Extract the (X, Y) coordinate from the center of the cell holding the provided text.  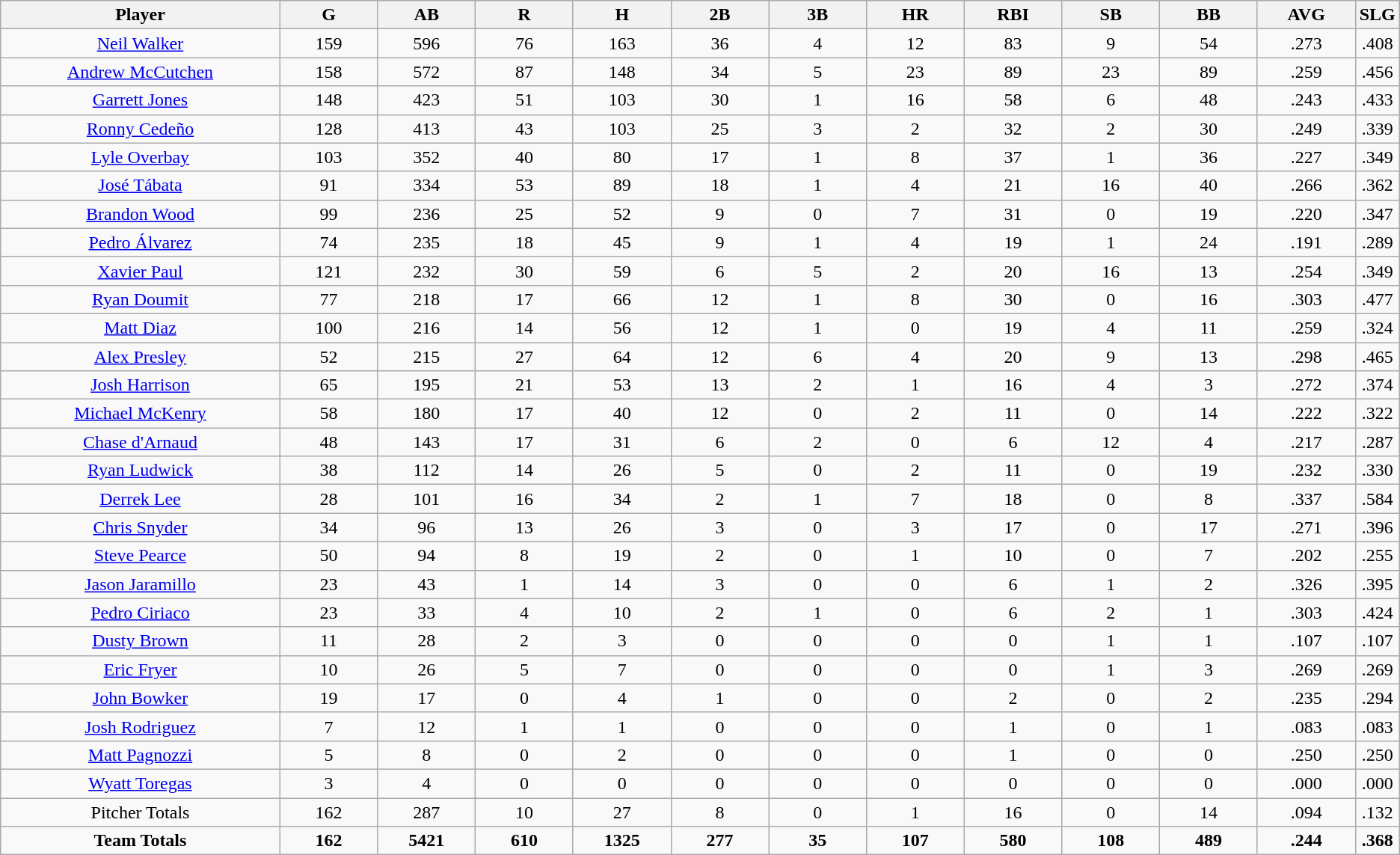
Garrett Jones (141, 100)
580 (1013, 841)
99 (329, 214)
AB (426, 15)
.298 (1306, 357)
.408 (1378, 43)
64 (622, 357)
65 (329, 385)
.273 (1306, 43)
Lyle Overbay (141, 157)
352 (426, 157)
596 (426, 43)
32 (1013, 129)
180 (426, 414)
66 (622, 299)
236 (426, 214)
Matt Diaz (141, 328)
Neil Walker (141, 43)
AVG (1306, 15)
Brandon Wood (141, 214)
R (525, 15)
112 (426, 471)
.244 (1306, 841)
Andrew McCutchen (141, 72)
96 (426, 527)
56 (622, 328)
108 (1111, 841)
334 (426, 186)
215 (426, 357)
413 (426, 129)
.227 (1306, 157)
77 (329, 299)
.322 (1378, 414)
423 (426, 100)
SLG (1378, 15)
Ryan Doumit (141, 299)
128 (329, 129)
Alex Presley (141, 357)
Chase d'Arnaud (141, 442)
.094 (1306, 812)
107 (915, 841)
Team Totals (141, 841)
.347 (1378, 214)
76 (525, 43)
.584 (1378, 499)
.477 (1378, 299)
.222 (1306, 414)
.217 (1306, 442)
.339 (1378, 129)
216 (426, 328)
87 (525, 72)
33 (426, 613)
489 (1209, 841)
.374 (1378, 385)
.235 (1306, 698)
Ryan Ludwick (141, 471)
100 (329, 328)
Matt Pagnozzi (141, 755)
.255 (1378, 556)
.249 (1306, 129)
BB (1209, 15)
RBI (1013, 15)
.220 (1306, 214)
HR (915, 15)
80 (622, 157)
.243 (1306, 100)
.465 (1378, 357)
.266 (1306, 186)
.202 (1306, 556)
Pedro Álvarez (141, 242)
3B (818, 15)
Josh Harrison (141, 385)
.324 (1378, 328)
Dusty Brown (141, 641)
74 (329, 242)
Xavier Paul (141, 271)
.191 (1306, 242)
101 (426, 499)
SB (1111, 15)
Jason Jaramillo (141, 584)
159 (329, 43)
.272 (1306, 385)
5421 (426, 841)
.132 (1378, 812)
.287 (1378, 442)
H (622, 15)
45 (622, 242)
.294 (1378, 698)
572 (426, 72)
.232 (1306, 471)
Eric Fryer (141, 669)
.326 (1306, 584)
50 (329, 556)
.330 (1378, 471)
Pedro Ciriaco (141, 613)
Steve Pearce (141, 556)
Chris Snyder (141, 527)
.337 (1306, 499)
.396 (1378, 527)
94 (426, 556)
143 (426, 442)
35 (818, 841)
Player (141, 15)
54 (1209, 43)
.254 (1306, 271)
Wyatt Toregas (141, 783)
235 (426, 242)
24 (1209, 242)
1325 (622, 841)
163 (622, 43)
G (329, 15)
John Bowker (141, 698)
José Tábata (141, 186)
Derrek Lee (141, 499)
.395 (1378, 584)
277 (719, 841)
218 (426, 299)
.368 (1378, 841)
38 (329, 471)
2B (719, 15)
.271 (1306, 527)
37 (1013, 157)
.456 (1378, 72)
287 (426, 812)
610 (525, 841)
232 (426, 271)
91 (329, 186)
158 (329, 72)
Pitcher Totals (141, 812)
.433 (1378, 100)
.289 (1378, 242)
51 (525, 100)
83 (1013, 43)
59 (622, 271)
Michael McKenry (141, 414)
195 (426, 385)
.424 (1378, 613)
Josh Rodriguez (141, 726)
Ronny Cedeño (141, 129)
.362 (1378, 186)
121 (329, 271)
